Detect which cell encompasses the target text, then output its [x, y] center coordinate. 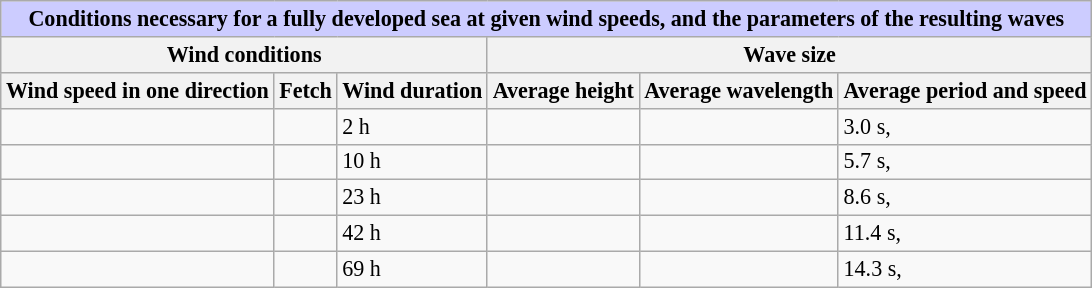
14.3 s, [964, 269]
23 h [412, 198]
2 h [412, 126]
11.4 s, [964, 233]
Wind duration [412, 90]
10 h [412, 162]
Fetch [306, 90]
Wave size [789, 54]
Average period and speed [964, 90]
3.0 s, [964, 126]
5.7 s, [964, 162]
Conditions necessary for a fully developed sea at given wind speeds, and the parameters of the resulting waves [546, 18]
69 h [412, 269]
Average height [563, 90]
Wind conditions [244, 54]
8.6 s, [964, 198]
42 h [412, 233]
Average wavelength [738, 90]
Wind speed in one direction [138, 90]
